Return the (X, Y) coordinate for the center point of the cell that contains the specified text.  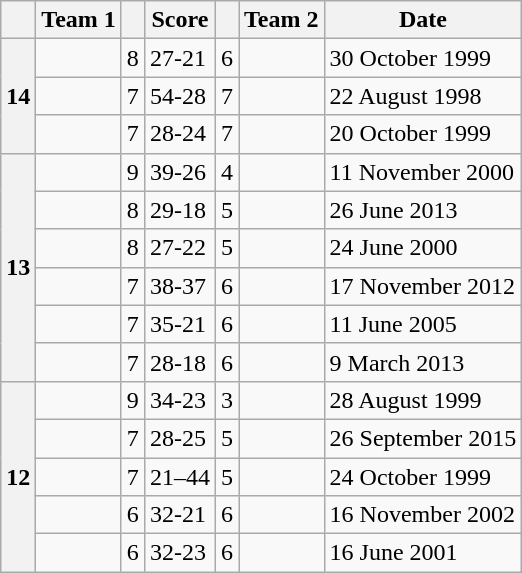
27-21 (180, 58)
21–44 (180, 477)
Score (180, 20)
39-26 (180, 172)
Team 1 (79, 20)
16 June 2001 (423, 553)
28-24 (180, 134)
24 October 1999 (423, 477)
20 October 1999 (423, 134)
11 June 2005 (423, 324)
26 September 2015 (423, 438)
Team 2 (282, 20)
28-25 (180, 438)
26 June 2013 (423, 210)
22 August 1998 (423, 96)
Date (423, 20)
29-18 (180, 210)
38-37 (180, 286)
24 June 2000 (423, 248)
32-21 (180, 515)
28-18 (180, 362)
9 March 2013 (423, 362)
11 November 2000 (423, 172)
12 (18, 476)
34-23 (180, 400)
14 (18, 96)
4 (226, 172)
28 August 1999 (423, 400)
3 (226, 400)
32-23 (180, 553)
27-22 (180, 248)
35-21 (180, 324)
13 (18, 267)
17 November 2012 (423, 286)
16 November 2002 (423, 515)
30 October 1999 (423, 58)
54-28 (180, 96)
